From the cell containing the given text, extract its center point as [x, y] coordinate. 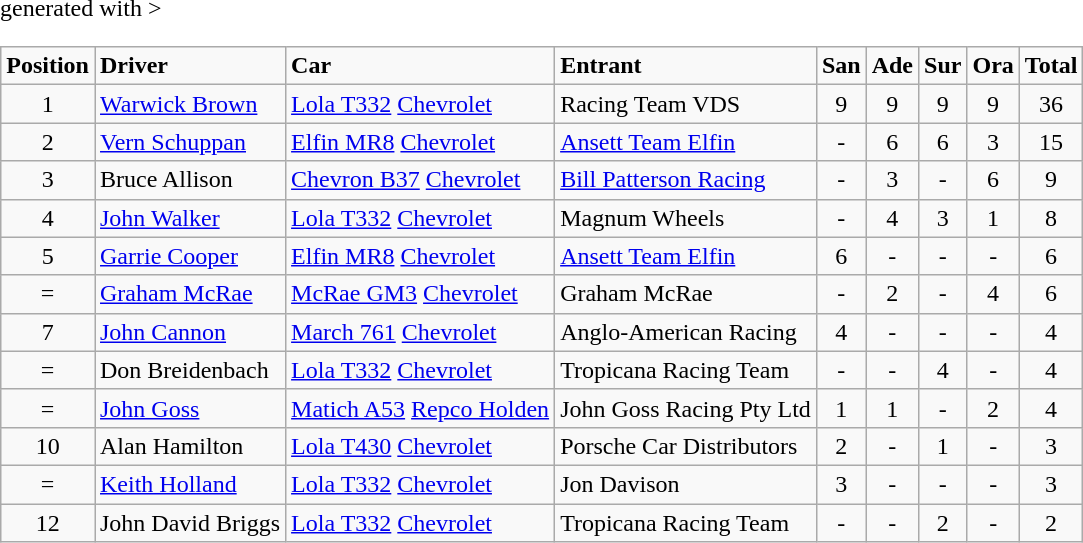
Keith Holland [190, 484]
Warwick Brown [190, 104]
5 [48, 256]
Car [420, 66]
John David Briggs [190, 523]
Matich A53 Repco Holden [420, 408]
San [841, 66]
15 [1051, 142]
Entrant [686, 66]
McRae GM3 Chevrolet [420, 294]
8 [1051, 218]
Lola T430 Chevrolet [420, 446]
Position [48, 66]
10 [48, 446]
Don Breidenbach [190, 370]
Vern Schuppan [190, 142]
Garrie Cooper [190, 256]
Sur [943, 66]
Racing Team VDS [686, 104]
Bill Patterson Racing [686, 180]
John Walker [190, 218]
36 [1051, 104]
Total [1051, 66]
John Goss [190, 408]
Magnum Wheels [686, 218]
Ora [993, 66]
Driver [190, 66]
Bruce Allison [190, 180]
Chevron B37 Chevrolet [420, 180]
March 761 Chevrolet [420, 332]
Alan Hamilton [190, 446]
7 [48, 332]
Porsche Car Distributors [686, 446]
John Cannon [190, 332]
12 [48, 523]
Anglo-American Racing [686, 332]
John Goss Racing Pty Ltd [686, 408]
Jon Davison [686, 484]
Ade [892, 66]
